Detect which cell encompasses the target text, then output its [X, Y] center coordinate. 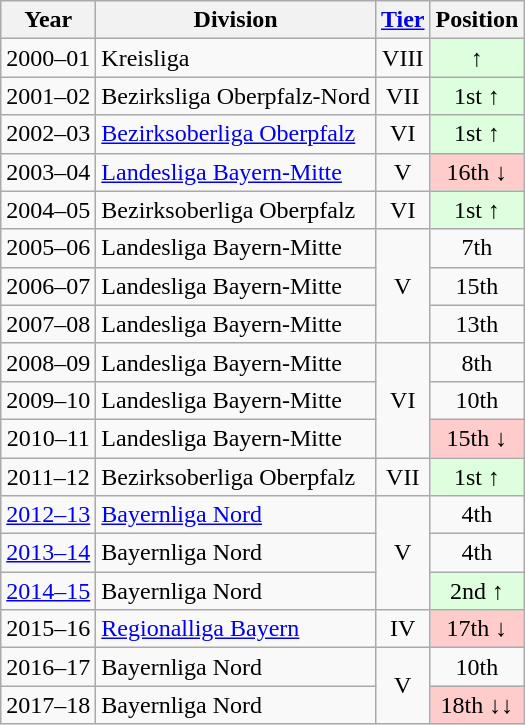
2017–18 [48, 705]
15th [477, 286]
2008–09 [48, 362]
2005–06 [48, 248]
2001–02 [48, 96]
2016–17 [48, 667]
18th ↓↓ [477, 705]
7th [477, 248]
Position [477, 20]
15th ↓ [477, 438]
2013–14 [48, 553]
17th ↓ [477, 629]
2007–08 [48, 324]
Year [48, 20]
2004–05 [48, 210]
13th [477, 324]
Division [236, 20]
2009–10 [48, 400]
2002–03 [48, 134]
Kreisliga [236, 58]
Regionalliga Bayern [236, 629]
↑ [477, 58]
16th ↓ [477, 172]
Tier [402, 20]
2010–11 [48, 438]
2003–04 [48, 172]
2015–16 [48, 629]
Bezirksliga Oberpfalz-Nord [236, 96]
VIII [402, 58]
2000–01 [48, 58]
IV [402, 629]
2014–15 [48, 591]
2006–07 [48, 286]
8th [477, 362]
2012–13 [48, 515]
2011–12 [48, 477]
2nd ↑ [477, 591]
